Return the (X, Y) coordinate for the center point of the cell that contains the specified text.  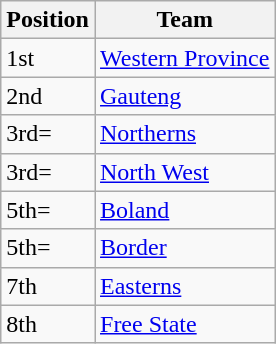
Northerns (184, 134)
Easterns (184, 286)
Position (48, 20)
Western Province (184, 58)
Free State (184, 324)
1st (48, 58)
8th (48, 324)
2nd (48, 96)
Border (184, 248)
North West (184, 172)
Team (184, 20)
Boland (184, 210)
Gauteng (184, 96)
7th (48, 286)
